Scan for the cell matching the given text and deliver its [X, Y] coordinate at center. 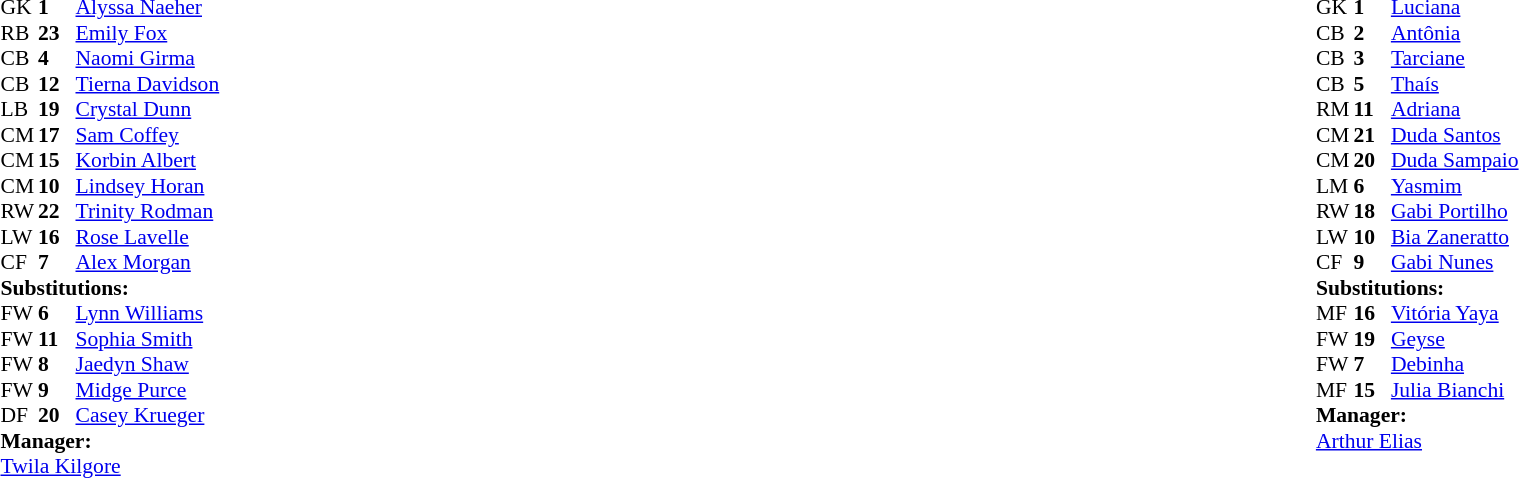
Crystal Dunn [148, 109]
Tarciane [1455, 59]
Duda Santos [1455, 135]
Tierna Davidson [148, 84]
Casey Krueger [148, 415]
Lynn Williams [148, 313]
Sophia Smith [148, 339]
Duda Sampaio [1455, 161]
21 [1372, 135]
18 [1372, 211]
Vitória Yaya [1455, 313]
Trinity Rodman [148, 211]
5 [1372, 84]
Jaedyn Shaw [148, 365]
Adriana [1455, 109]
Julia Bianchi [1455, 390]
Lindsey Horan [148, 186]
Naomi Girma [148, 59]
8 [57, 365]
Arthur Elias [1418, 441]
Emily Fox [148, 33]
Rose Lavelle [148, 237]
Gabi Portilho [1455, 211]
2 [1372, 33]
Geyse [1455, 339]
Alex Morgan [148, 263]
Yasmim [1455, 186]
Thaís [1455, 84]
RB [19, 33]
4 [57, 59]
Sam Coffey [148, 135]
Debinha [1455, 365]
LB [19, 109]
22 [57, 211]
23 [57, 33]
Bia Zaneratto [1455, 237]
3 [1372, 59]
Midge Purce [148, 390]
LM [1335, 186]
RM [1335, 109]
12 [57, 84]
Antônia [1455, 33]
17 [57, 135]
Gabi Nunes [1455, 263]
Korbin Albert [148, 161]
DF [19, 415]
